From the cell containing the given text, extract its center point as (x, y) coordinate. 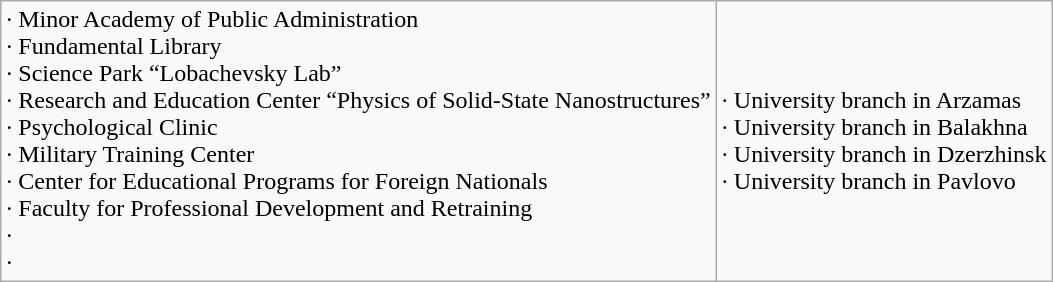
· University branch in Arzamas· University branch in Balakhna· University branch in Dzerzhinsk· University branch in Pavlovo (884, 142)
